Determine the (x, y) coordinate at the center of the cell enclosing the given text.  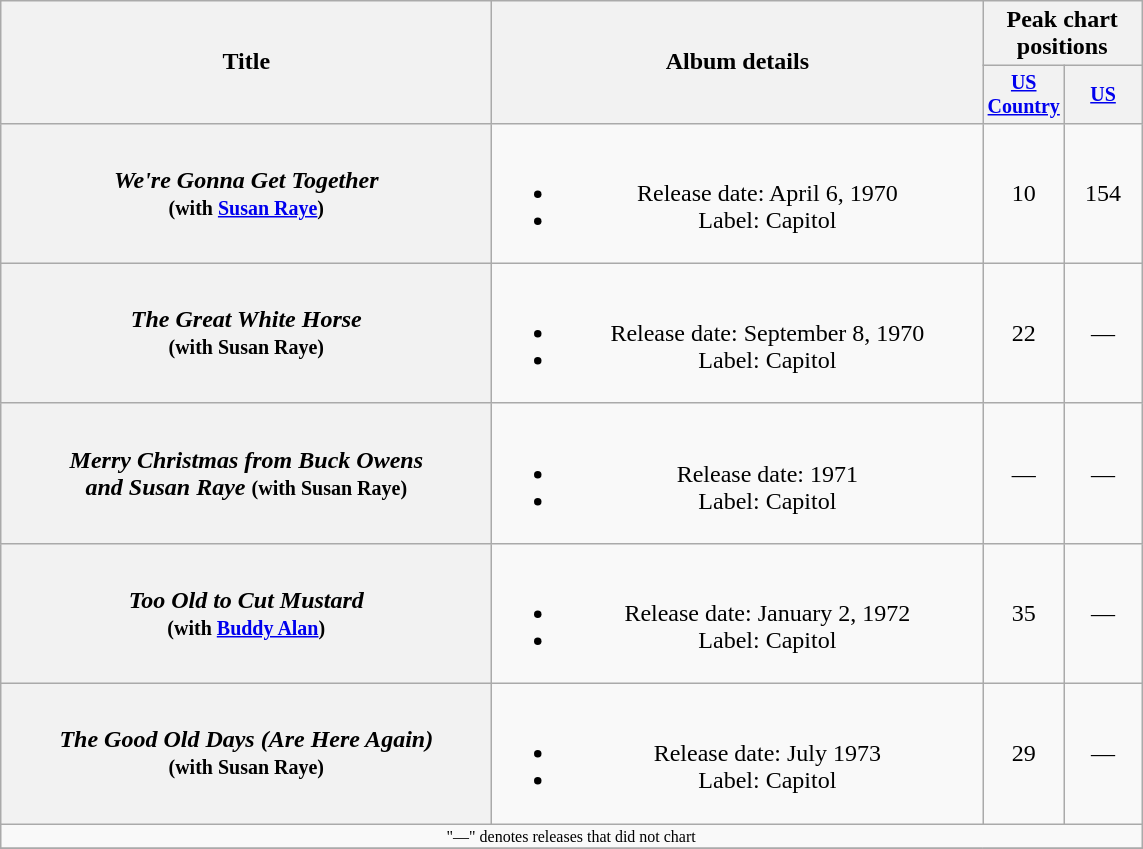
We're Gonna Get Together(with Susan Raye) (246, 193)
"—" denotes releases that did not chart (572, 836)
Title (246, 62)
The Good Old Days (Are Here Again)(with Susan Raye) (246, 754)
Release date: April 6, 1970Label: Capitol (738, 193)
Peak chartpositions (1062, 34)
29 (1024, 754)
Too Old to Cut Mustard(with Buddy Alan) (246, 613)
US (1104, 94)
Album details (738, 62)
Merry Christmas from Buck Owensand Susan Raye (with Susan Raye) (246, 473)
Release date: September 8, 1970Label: Capitol (738, 333)
22 (1024, 333)
The Great White Horse(with Susan Raye) (246, 333)
35 (1024, 613)
Release date: July 1973Label: Capitol (738, 754)
Release date: 1971Label: Capitol (738, 473)
US Country (1024, 94)
Release date: January 2, 1972Label: Capitol (738, 613)
10 (1024, 193)
154 (1104, 193)
